Identify which cell holds the provided text, then report its [x, y] central coordinate. 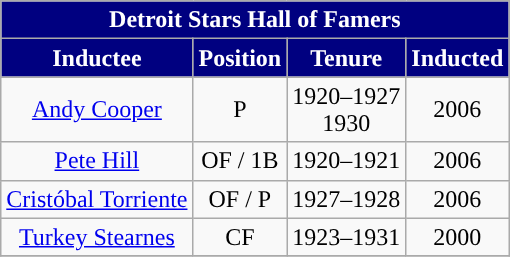
OF / 1B [240, 161]
1920–1921 [346, 161]
Andy Cooper [97, 110]
2000 [458, 237]
Detroit Stars Hall of Famers [255, 20]
Position [240, 58]
Pete Hill [97, 161]
Turkey Stearnes [97, 237]
Inducted [458, 58]
Tenure [346, 58]
OF / P [240, 199]
1920–19271930 [346, 110]
1927–1928 [346, 199]
CF [240, 237]
P [240, 110]
Cristóbal Torriente [97, 199]
Inductee [97, 58]
1923–1931 [346, 237]
